Extract the [x, y] coordinate from the center of the cell holding the provided text.  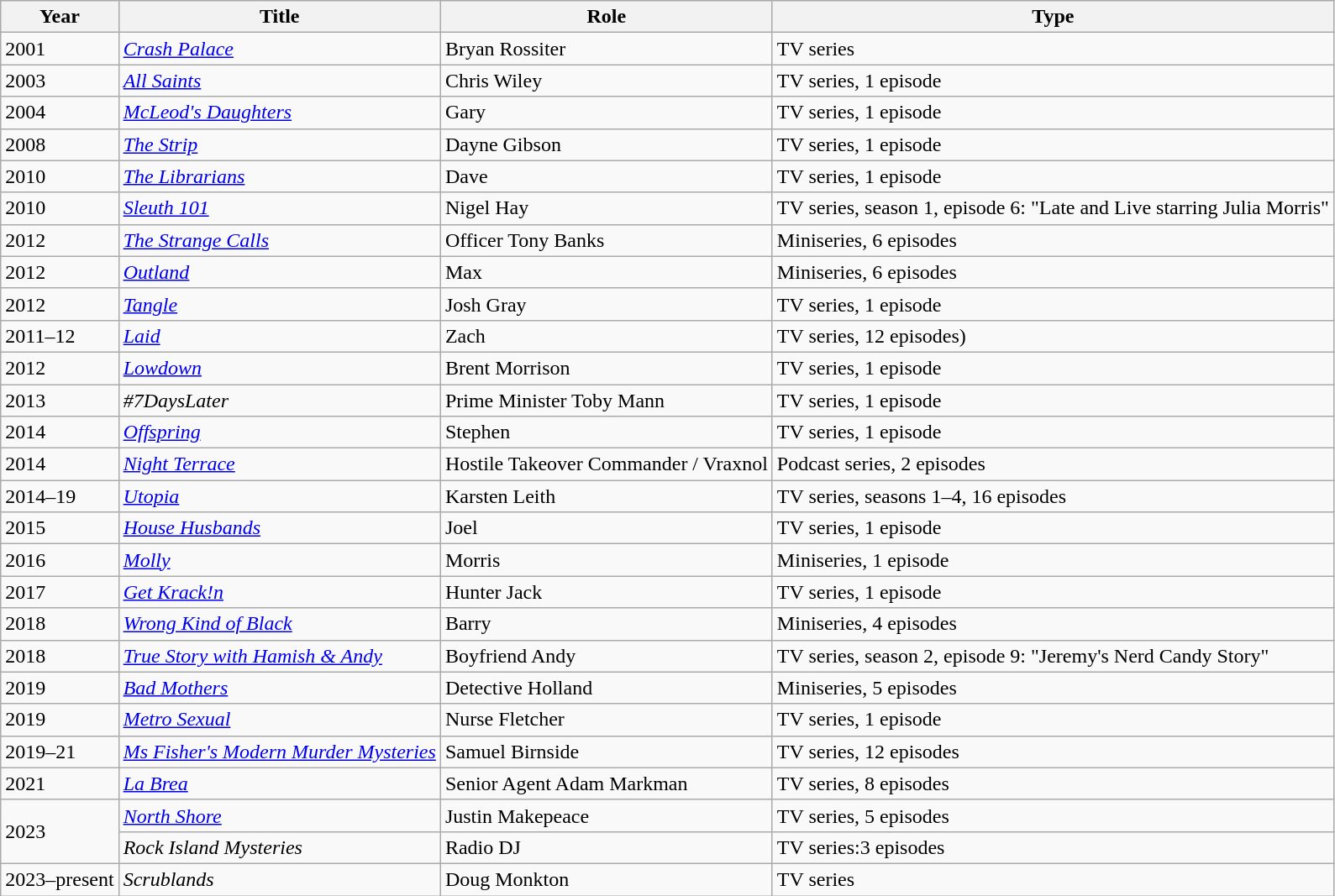
Miniseries, 1 episode [1053, 560]
2023–present [60, 879]
2021 [60, 783]
Bryan Rossiter [607, 49]
House Husbands [279, 528]
Nurse Fletcher [607, 720]
North Shore [279, 815]
The Strip [279, 144]
Brent Morrison [607, 368]
True Story with Hamish & Andy [279, 656]
Metro Sexual [279, 720]
Zach [607, 336]
Miniseries, 5 episodes [1053, 688]
TV series, seasons 1–4, 16 episodes [1053, 496]
Sleuth 101 [279, 208]
2019–21 [60, 752]
TV series, 12 episodes [1053, 752]
Justin Makepeace [607, 815]
Boyfriend Andy [607, 656]
2014–19 [60, 496]
2017 [60, 592]
Max [607, 272]
TV series, 5 episodes [1053, 815]
TV series:3 episodes [1053, 847]
Morris [607, 560]
Joel [607, 528]
2004 [60, 113]
Role [607, 17]
Barry [607, 624]
2001 [60, 49]
Gary [607, 113]
Night Terrace [279, 464]
Radio DJ [607, 847]
McLeod's Daughters [279, 113]
2011–12 [60, 336]
#7DaysLater [279, 401]
Bad Mothers [279, 688]
Ms Fisher's Modern Murder Mysteries [279, 752]
2008 [60, 144]
Detective Holland [607, 688]
Officer Tony Banks [607, 240]
2003 [60, 81]
Podcast series, 2 episodes [1053, 464]
Dayne Gibson [607, 144]
The Librarians [279, 176]
Karsten Leith [607, 496]
Rock Island Mysteries [279, 847]
Nigel Hay [607, 208]
Laid [279, 336]
Tangle [279, 304]
Hunter Jack [607, 592]
Prime Minister Toby Mann [607, 401]
Crash Palace [279, 49]
Senior Agent Adam Markman [607, 783]
2015 [60, 528]
Lowdown [279, 368]
Utopia [279, 496]
Chris Wiley [607, 81]
Offspring [279, 432]
Samuel Birnside [607, 752]
TV series, 12 episodes) [1053, 336]
TV series, season 1, episode 6: "Late and Live starring Julia Morris" [1053, 208]
Type [1053, 17]
2013 [60, 401]
Get Krack!n [279, 592]
Wrong Kind of Black [279, 624]
Molly [279, 560]
La Brea [279, 783]
Outland [279, 272]
Miniseries, 4 episodes [1053, 624]
Title [279, 17]
Stephen [607, 432]
The Strange Calls [279, 240]
2016 [60, 560]
Scrublands [279, 879]
Dave [607, 176]
TV series, season 2, episode 9: "Jeremy's Nerd Candy Story" [1053, 656]
2023 [60, 831]
All Saints [279, 81]
Josh Gray [607, 304]
TV series, 8 episodes [1053, 783]
Hostile Takeover Commander / Vraxnol [607, 464]
Year [60, 17]
Doug Monkton [607, 879]
